Find where the given text appears and provide that cell's center as (x, y) coordinate. 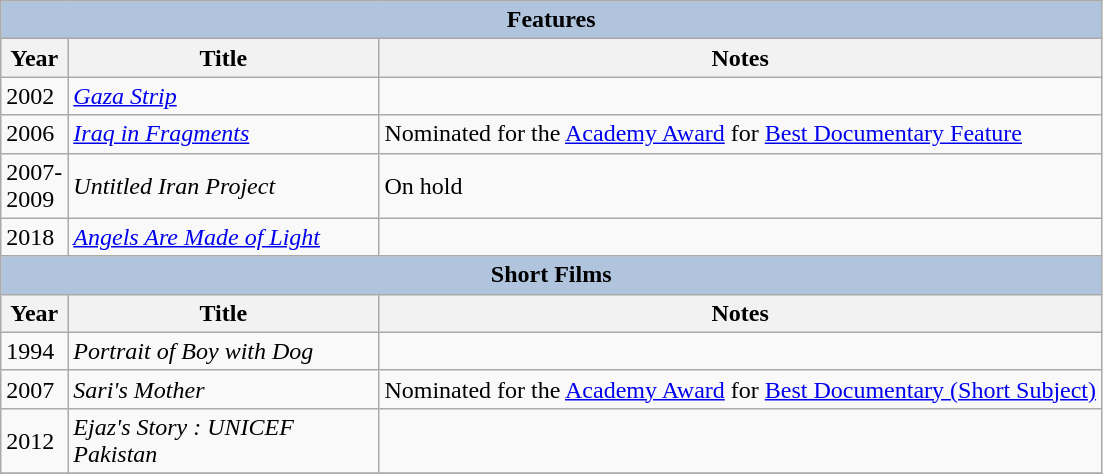
Ejaz's Story : UNICEF Pakistan (224, 440)
2006 (34, 134)
On hold (740, 186)
Short Films (552, 275)
2002 (34, 96)
Features (552, 20)
1994 (34, 351)
Sari's Mother (224, 389)
Iraq in Fragments (224, 134)
Untitled Iran Project (224, 186)
Angels Are Made of Light (224, 237)
Portrait of Boy with Dog (224, 351)
2012 (34, 440)
2007-2009 (34, 186)
2018 (34, 237)
Nominated for the Academy Award for Best Documentary Feature (740, 134)
Nominated for the Academy Award for Best Documentary (Short Subject) (740, 389)
Gaza Strip (224, 96)
2007 (34, 389)
